Output the [X, Y] coordinate of the center of the cell containing the given text.  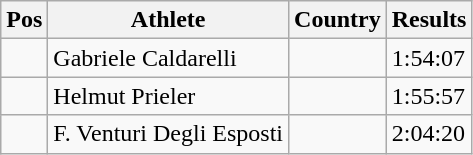
Athlete [168, 20]
Country [338, 20]
Results [429, 20]
1:55:57 [429, 96]
F. Venturi Degli Esposti [168, 134]
Gabriele Caldarelli [168, 58]
Helmut Prieler [168, 96]
1:54:07 [429, 58]
2:04:20 [429, 134]
Pos [24, 20]
